From the cell containing the given text, extract its center point as [x, y] coordinate. 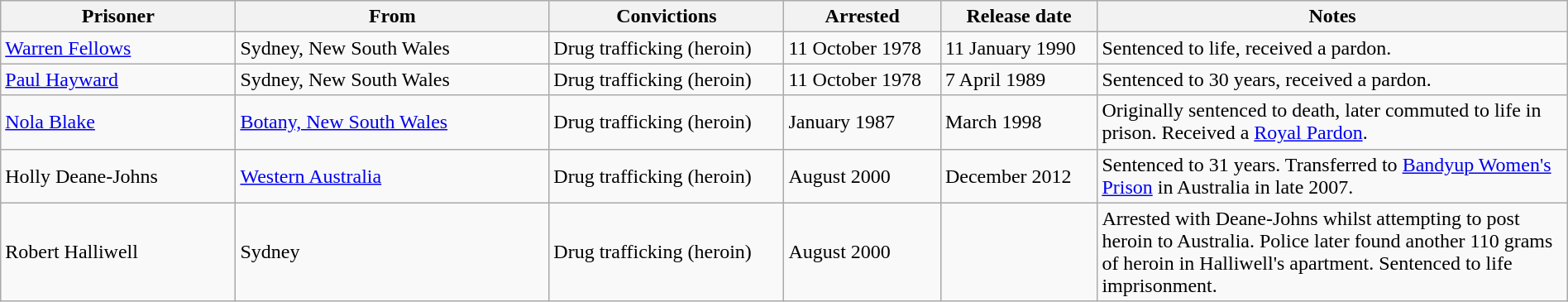
January 1987 [862, 122]
Botany, New South Wales [392, 122]
Arrested [862, 17]
Western Australia [392, 175]
Sentenced to 30 years, received a pardon. [1332, 79]
Release date [1019, 17]
7 April 1989 [1019, 79]
Holly Deane-Johns [118, 175]
Convictions [667, 17]
March 1998 [1019, 122]
Prisoner [118, 17]
Paul Hayward [118, 79]
Sydney [392, 252]
11 January 1990 [1019, 48]
Notes [1332, 17]
Originally sentenced to death, later commuted to life in prison. Received a Royal Pardon. [1332, 122]
Sentenced to 31 years. Transferred to Bandyup Women's Prison in Australia in late 2007. [1332, 175]
December 2012 [1019, 175]
Warren Fellows [118, 48]
Sentenced to life, received a pardon. [1332, 48]
Nola Blake [118, 122]
From [392, 17]
Robert Halliwell [118, 252]
